Detect which cell encompasses the target text, then output its (X, Y) center coordinate. 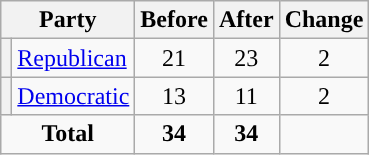
After (246, 20)
Democratic (74, 96)
Total (68, 134)
21 (174, 58)
13 (174, 96)
Before (174, 20)
Republican (74, 58)
23 (246, 58)
Party (68, 20)
11 (246, 96)
Change (324, 20)
